Output the [x, y] coordinate of the center of the cell containing the given text.  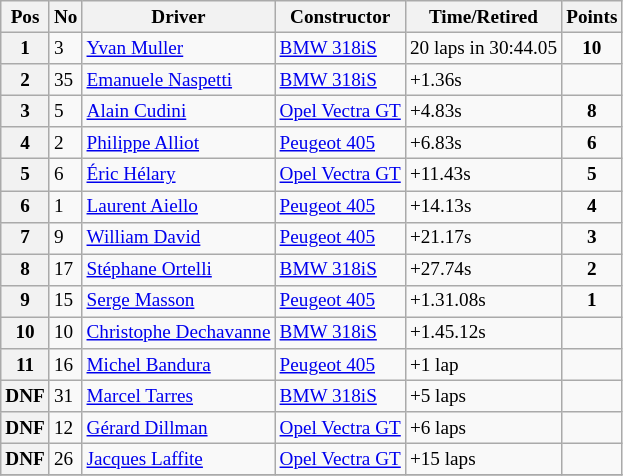
Jacques Laffite [178, 460]
Stéphane Ortelli [178, 270]
+15 laps [483, 460]
William David [178, 238]
Driver [178, 17]
+6 laps [483, 428]
Time/Retired [483, 17]
Marcel Tarres [178, 396]
Points [592, 17]
+4.83s [483, 111]
35 [66, 80]
Gérard Dillman [178, 428]
Philippe Alliot [178, 143]
+1.36s [483, 80]
+1 lap [483, 365]
Éric Hélary [178, 175]
+21.17s [483, 238]
No [66, 17]
Yvan Muller [178, 48]
+1.45.12s [483, 333]
Alain Cudini [178, 111]
+5 laps [483, 396]
12 [66, 428]
Constructor [340, 17]
+27.74s [483, 270]
16 [66, 365]
+6.83s [483, 143]
Serge Masson [178, 301]
+1.31.08s [483, 301]
7 [26, 238]
+14.13s [483, 206]
Laurent Aiello [178, 206]
11 [26, 365]
Michel Bandura [178, 365]
17 [66, 270]
20 laps in 30:44.05 [483, 48]
31 [66, 396]
Pos [26, 17]
15 [66, 301]
26 [66, 460]
Emanuele Naspetti [178, 80]
+11.43s [483, 175]
Christophe Dechavanne [178, 333]
